Return the [x, y] coordinate for the center point of the cell that contains the specified text.  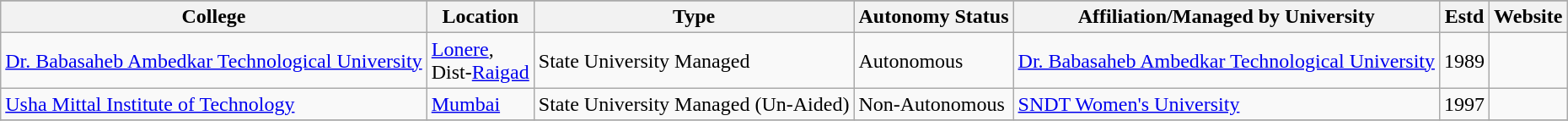
SNDT Women's University [1226, 104]
Website [1528, 17]
Mumbai [481, 104]
State University Managed [694, 61]
Non-Autonomous [934, 104]
Autonomous [934, 61]
Usha Mittal Institute of Technology [214, 104]
1997 [1463, 104]
Location [481, 17]
College [214, 17]
Estd [1463, 17]
Lonere,Dist-Raigad [481, 61]
Type [694, 17]
State University Managed (Un-Aided) [694, 104]
Autonomy Status [934, 17]
Affiliation/Managed by University [1226, 17]
1989 [1463, 61]
